Identify which cell holds the provided text, then report its (X, Y) central coordinate. 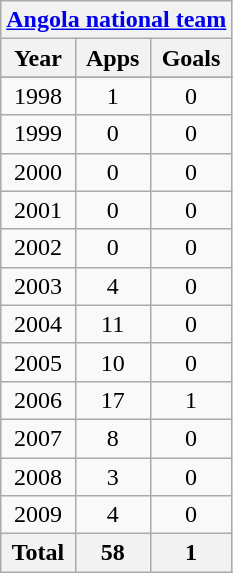
2006 (38, 400)
Apps (112, 58)
2005 (38, 362)
58 (112, 553)
2000 (38, 172)
Goals (191, 58)
Year (38, 58)
2008 (38, 477)
2001 (38, 210)
8 (112, 438)
2002 (38, 248)
Angola national team (116, 20)
1998 (38, 96)
2004 (38, 324)
Total (38, 553)
2007 (38, 438)
1999 (38, 134)
11 (112, 324)
17 (112, 400)
2003 (38, 286)
10 (112, 362)
3 (112, 477)
2009 (38, 515)
